Search for the cell housing the specified text and yield its (x, y) center coordinate. 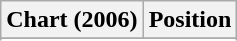
Position (190, 20)
Chart (2006) (72, 20)
